Return [X, Y] of the center of cell containing provided text 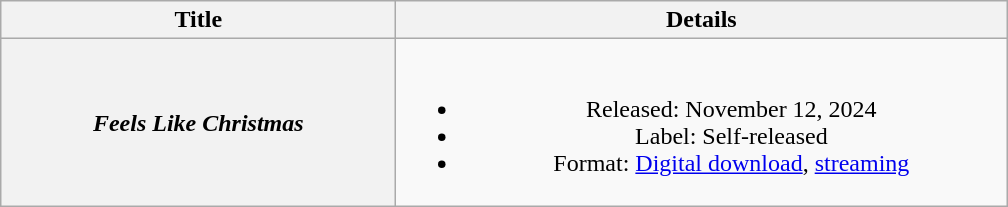
Released: November 12, 2024Label: Self-releasedFormat: Digital download, streaming [702, 122]
Feels Like Christmas [198, 122]
Details [702, 20]
Title [198, 20]
